Search for the cell housing the specified text and yield its [x, y] center coordinate. 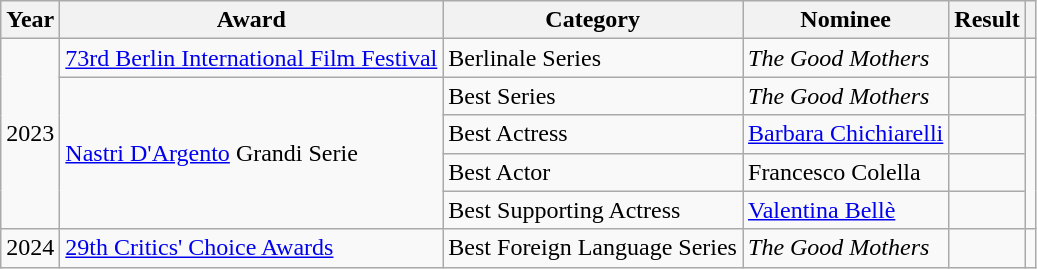
Nastri D'Argento Grandi Serie [252, 153]
Award [252, 20]
Category [593, 20]
Best Supporting Actress [593, 210]
29th Critics' Choice Awards [252, 248]
Best Actor [593, 172]
73rd Berlin International Film Festival [252, 58]
Valentina Bellè [845, 210]
Best Actress [593, 134]
Best Foreign Language Series [593, 248]
Francesco Colella [845, 172]
2023 [30, 134]
Year [30, 20]
2024 [30, 248]
Best Series [593, 96]
Barbara Chichiarelli [845, 134]
Result [987, 20]
Berlinale Series [593, 58]
Nominee [845, 20]
